Capture the cell that displays the provided text and extract its (X, Y) central coordinate. 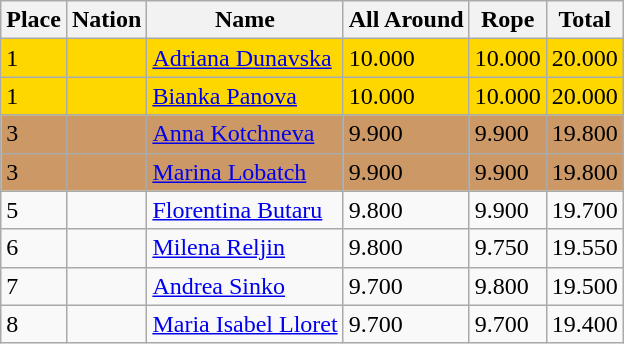
19.700 (584, 210)
Adriana Dunavska (245, 58)
All Around (406, 20)
7 (34, 286)
Bianka Panova (245, 96)
19.400 (584, 324)
5 (34, 210)
Total (584, 20)
8 (34, 324)
Milena Reljin (245, 248)
Andrea Sinko (245, 286)
Marina Lobatch (245, 172)
6 (34, 248)
19.550 (584, 248)
Florentina Butaru (245, 210)
Nation (106, 20)
Name (245, 20)
Maria Isabel Lloret (245, 324)
19.500 (584, 286)
9.750 (508, 248)
Rope (508, 20)
Anna Kotchneva (245, 134)
Place (34, 20)
